Identify which cell holds the provided text, then report its [x, y] central coordinate. 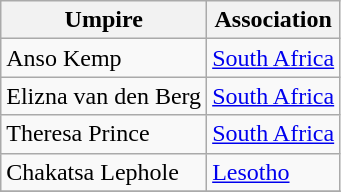
Association [274, 20]
Umpire [104, 20]
Theresa Prince [104, 134]
Lesotho [274, 172]
Elizna van den Berg [104, 96]
Anso Kemp [104, 58]
Chakatsa Lephole [104, 172]
